Detect which cell encompasses the target text, then output its (X, Y) center coordinate. 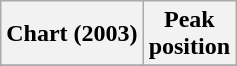
Peakposition (189, 34)
Chart (2003) (72, 34)
